Output the (X, Y) coordinate of the center of the cell containing the given text.  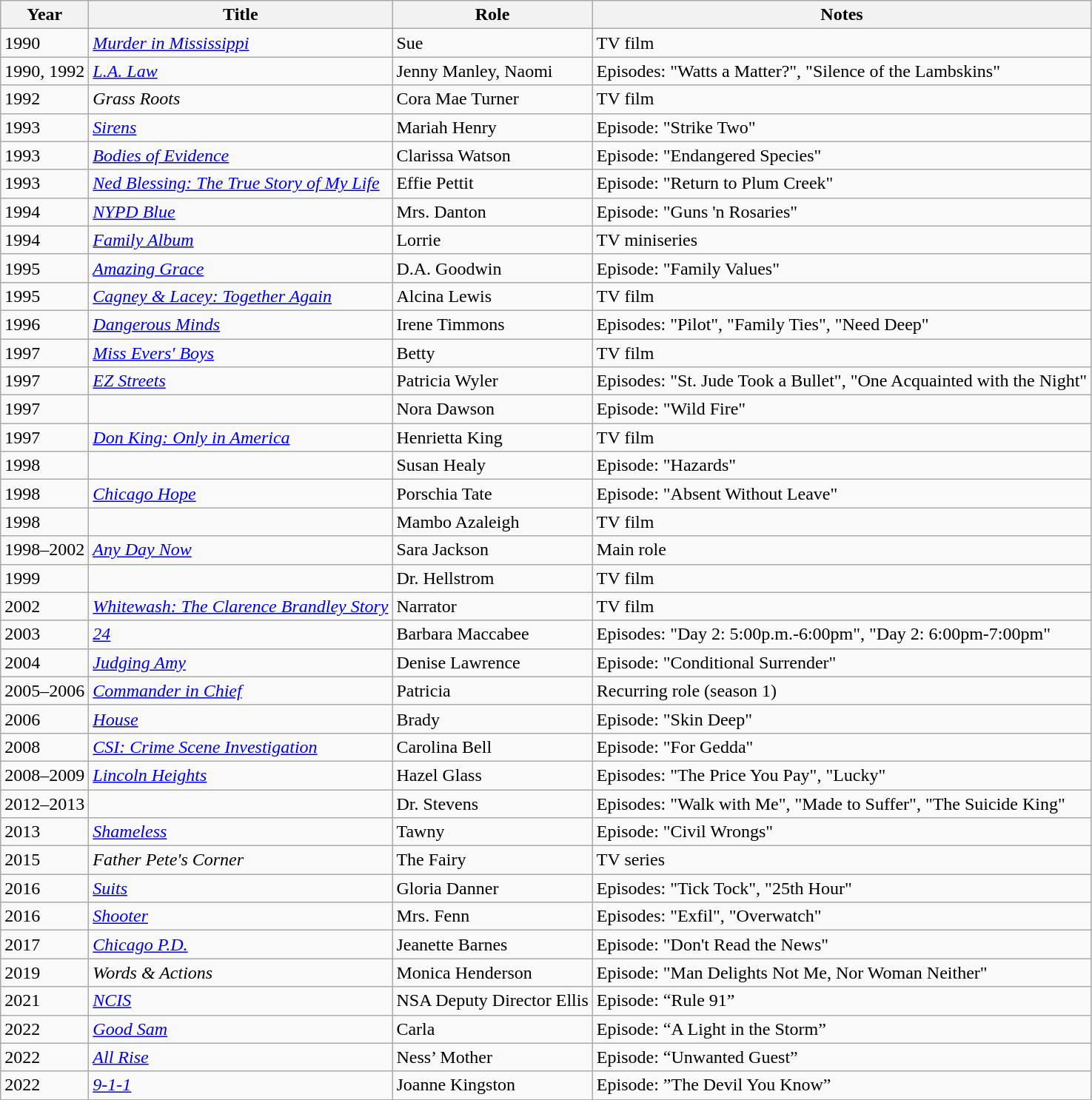
Carolina Bell (492, 747)
2013 (44, 832)
House (241, 719)
Role (492, 15)
Year (44, 15)
Ness’ Mother (492, 1057)
Words & Actions (241, 973)
Joanne Kingston (492, 1085)
Episode: "Wild Fire" (841, 409)
Notes (841, 15)
Irene Timmons (492, 324)
1990 (44, 43)
Chicago Hope (241, 494)
Lorrie (492, 240)
Monica Henderson (492, 973)
Episodes: "Walk with Me", "Made to Suffer", "The Suicide King" (841, 803)
Dr. Stevens (492, 803)
Murder in Mississippi (241, 43)
Bodies of Evidence (241, 155)
1992 (44, 99)
2008 (44, 747)
Mrs. Danton (492, 212)
All Rise (241, 1057)
Don King: Only in America (241, 437)
Cagney & Lacey: Together Again (241, 296)
L.A. Law (241, 71)
1998–2002 (44, 550)
2008–2009 (44, 775)
Episodes: "Exfil", "Overwatch" (841, 916)
Episode: ”The Devil You Know” (841, 1085)
1999 (44, 578)
Tawny (492, 832)
NYPD Blue (241, 212)
Gloria Danner (492, 888)
Alcina Lewis (492, 296)
Ned Blessing: The True Story of My Life (241, 184)
Episode: "Civil Wrongs" (841, 832)
1996 (44, 324)
Recurring role (season 1) (841, 691)
Brady (492, 719)
24 (241, 634)
Narrator (492, 606)
9-1-1 (241, 1085)
EZ Streets (241, 381)
Episode: "Man Delights Not Me, Nor Woman Neither" (841, 973)
Sirens (241, 127)
Episode: "Family Values" (841, 268)
Shooter (241, 916)
Episode: “Unwanted Guest” (841, 1057)
Henrietta King (492, 437)
Betty (492, 353)
NCIS (241, 1001)
D.A. Goodwin (492, 268)
Good Sam (241, 1029)
Episode: "Don't Read the News" (841, 945)
Cora Mae Turner (492, 99)
2006 (44, 719)
Episode: "Endangered Species" (841, 155)
CSI: Crime Scene Investigation (241, 747)
Amazing Grace (241, 268)
Suits (241, 888)
Main role (841, 550)
Episodes: "Watts a Matter?", "Silence of the Lambskins" (841, 71)
Barbara Maccabee (492, 634)
Miss Evers' Boys (241, 353)
2021 (44, 1001)
Episode: "Return to Plum Creek" (841, 184)
2017 (44, 945)
Mambo Azaleigh (492, 522)
Episodes: "The Price You Pay", "Lucky" (841, 775)
Hazel Glass (492, 775)
2004 (44, 663)
2003 (44, 634)
Chicago P.D. (241, 945)
Dr. Hellstrom (492, 578)
TV miniseries (841, 240)
Episode: "Strike Two" (841, 127)
2019 (44, 973)
Jenny Manley, Naomi (492, 71)
2005–2006 (44, 691)
Jeanette Barnes (492, 945)
Any Day Now (241, 550)
Sue (492, 43)
Episode: "Conditional Surrender" (841, 663)
Shameless (241, 832)
Clarissa Watson (492, 155)
The Fairy (492, 860)
2002 (44, 606)
Carla (492, 1029)
Patricia (492, 691)
Mariah Henry (492, 127)
Mrs. Fenn (492, 916)
Episodes: "Tick Tock", "25th Hour" (841, 888)
Nora Dawson (492, 409)
Episodes: "Day 2: 5:00p.m.-6:00pm", "Day 2: 6:00pm-7:00pm" (841, 634)
Episode: "Guns 'n Rosaries" (841, 212)
Grass Roots (241, 99)
Porschia Tate (492, 494)
Effie Pettit (492, 184)
Episode: "Hazards" (841, 466)
Episode: "Skin Deep" (841, 719)
2015 (44, 860)
Sara Jackson (492, 550)
Episode: "Absent Without Leave" (841, 494)
Episode: "For Gedda" (841, 747)
Episodes: "Pilot", "Family Ties", "Need Deep" (841, 324)
Lincoln Heights (241, 775)
Commander in Chief (241, 691)
NSA Deputy Director Ellis (492, 1001)
Episodes: "St. Jude Took a Bullet", "One Acquainted with the Night" (841, 381)
1990, 1992 (44, 71)
Denise Lawrence (492, 663)
Judging Amy (241, 663)
Susan Healy (492, 466)
Family Album (241, 240)
Episode: “A Light in the Storm” (841, 1029)
Dangerous Minds (241, 324)
Whitewash: The Clarence Brandley Story (241, 606)
TV series (841, 860)
Father Pete's Corner (241, 860)
Episode: “Rule 91” (841, 1001)
2012–2013 (44, 803)
Title (241, 15)
Patricia Wyler (492, 381)
